Scan for the cell matching the given text and deliver its (x, y) coordinate at center. 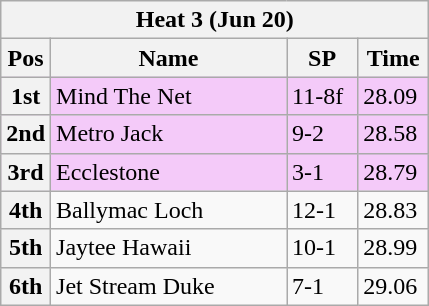
Mind The Net (169, 96)
Pos (26, 58)
28.83 (394, 210)
7-1 (322, 286)
10-1 (322, 248)
9-2 (322, 134)
4th (26, 210)
2nd (26, 134)
1st (26, 96)
11-8f (322, 96)
12-1 (322, 210)
Ecclestone (169, 172)
29.06 (394, 286)
28.79 (394, 172)
Jaytee Hawaii (169, 248)
28.09 (394, 96)
5th (26, 248)
6th (26, 286)
28.58 (394, 134)
3-1 (322, 172)
Heat 3 (Jun 20) (215, 20)
Metro Jack (169, 134)
Jet Stream Duke (169, 286)
Time (394, 58)
Name (169, 58)
SP (322, 58)
28.99 (394, 248)
Ballymac Loch (169, 210)
3rd (26, 172)
